Capture the cell that displays the provided text and extract its [x, y] central coordinate. 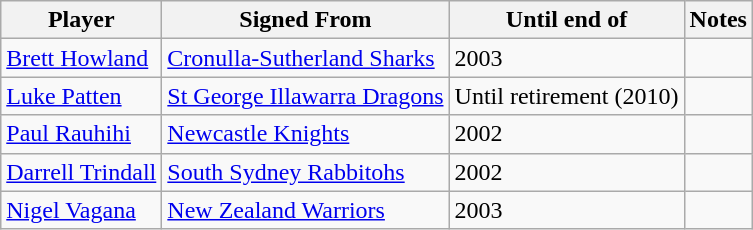
Newcastle Knights [306, 134]
Brett Howland [82, 58]
Paul Rauhihi [82, 134]
New Zealand Warriors [306, 210]
South Sydney Rabbitohs [306, 172]
Until end of [566, 20]
Player [82, 20]
Cronulla-Sutherland Sharks [306, 58]
Darrell Trindall [82, 172]
Nigel Vagana [82, 210]
Luke Patten [82, 96]
Signed From [306, 20]
Until retirement (2010) [566, 96]
St George Illawarra Dragons [306, 96]
Notes [718, 20]
